Search for the cell housing the specified text and yield its (X, Y) center coordinate. 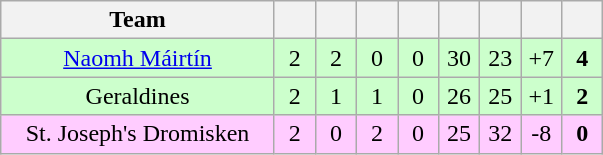
+1 (542, 96)
+7 (542, 58)
23 (500, 58)
-8 (542, 134)
Geraldines (138, 96)
26 (460, 96)
Naomh Máirtín (138, 58)
Team (138, 20)
St. Joseph's Dromisken (138, 134)
30 (460, 58)
4 (582, 58)
32 (500, 134)
